Output the [X, Y] coordinate of the center of the cell containing the given text.  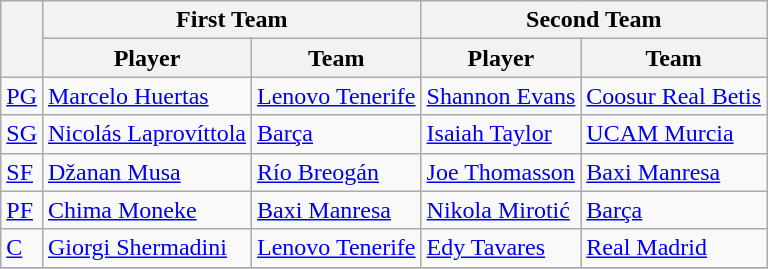
Marcelo Huertas [146, 96]
PG [22, 96]
Nikola Mirotić [501, 210]
Coosur Real Betis [674, 96]
Joe Thomasson [501, 172]
Chima Moneke [146, 210]
UCAM Murcia [674, 134]
Nicolás Laprovíttola [146, 134]
Real Madrid [674, 248]
Shannon Evans [501, 96]
Isaiah Taylor [501, 134]
Džanan Musa [146, 172]
Río Breogán [337, 172]
First Team [232, 20]
C [22, 248]
SG [22, 134]
Edy Tavares [501, 248]
Second Team [594, 20]
PF [22, 210]
Giorgi Shermadini [146, 248]
SF [22, 172]
